Provide the [X, Y] coordinate of the cell's center where the given text is located.  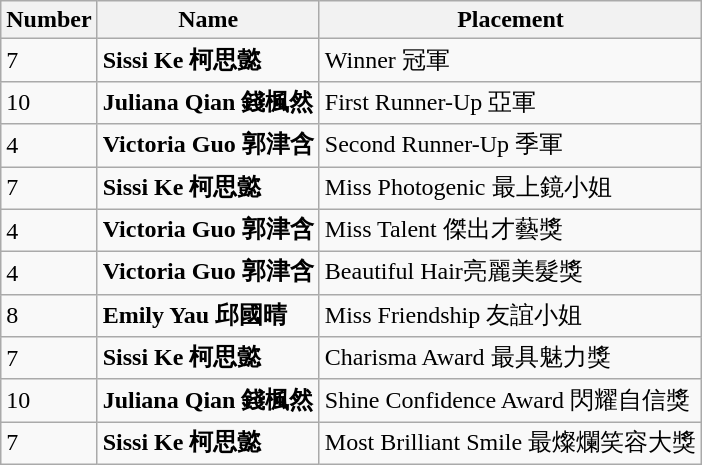
First Runner-Up 亞軍 [510, 102]
Shine Confidence Award 閃耀自信獎 [510, 400]
Miss Friendship 友誼小姐 [510, 316]
Placement [510, 20]
Number [49, 20]
Miss Talent 傑出才藝獎 [510, 230]
Winner 冠軍 [510, 60]
Second Runner-Up 季軍 [510, 146]
Emily Yau 邱國晴 [208, 316]
Name [208, 20]
Charisma Award 最具魅力獎 [510, 358]
Miss Photogenic 最上鏡小姐 [510, 188]
Beautiful Hair亮麗美髮獎 [510, 274]
Most Brilliant Smile 最燦爛笑容大獎 [510, 444]
8 [49, 316]
